Identify which cell holds the provided text, then report its [X, Y] central coordinate. 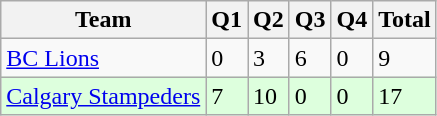
10 [269, 96]
Calgary Stampeders [104, 96]
3 [269, 58]
7 [227, 96]
Total [405, 20]
6 [310, 58]
17 [405, 96]
Q3 [310, 20]
9 [405, 58]
Q2 [269, 20]
BC Lions [104, 58]
Q1 [227, 20]
Team [104, 20]
Q4 [352, 20]
